Detect which cell encompasses the target text, then output its [x, y] center coordinate. 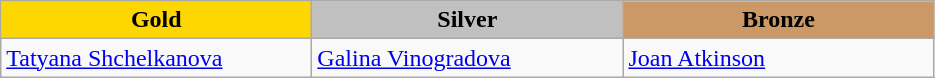
Gold [156, 20]
Silver [468, 20]
Bronze [778, 20]
Tatyana Shchelkanova [156, 58]
Joan Atkinson [778, 58]
Galina Vinogradova [468, 58]
